From the cell containing the given text, extract its center point as [x, y] coordinate. 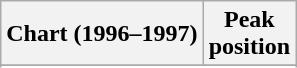
Peakposition [249, 34]
Chart (1996–1997) [102, 34]
